Determine the (X, Y) coordinate at the center of the cell enclosing the given text.  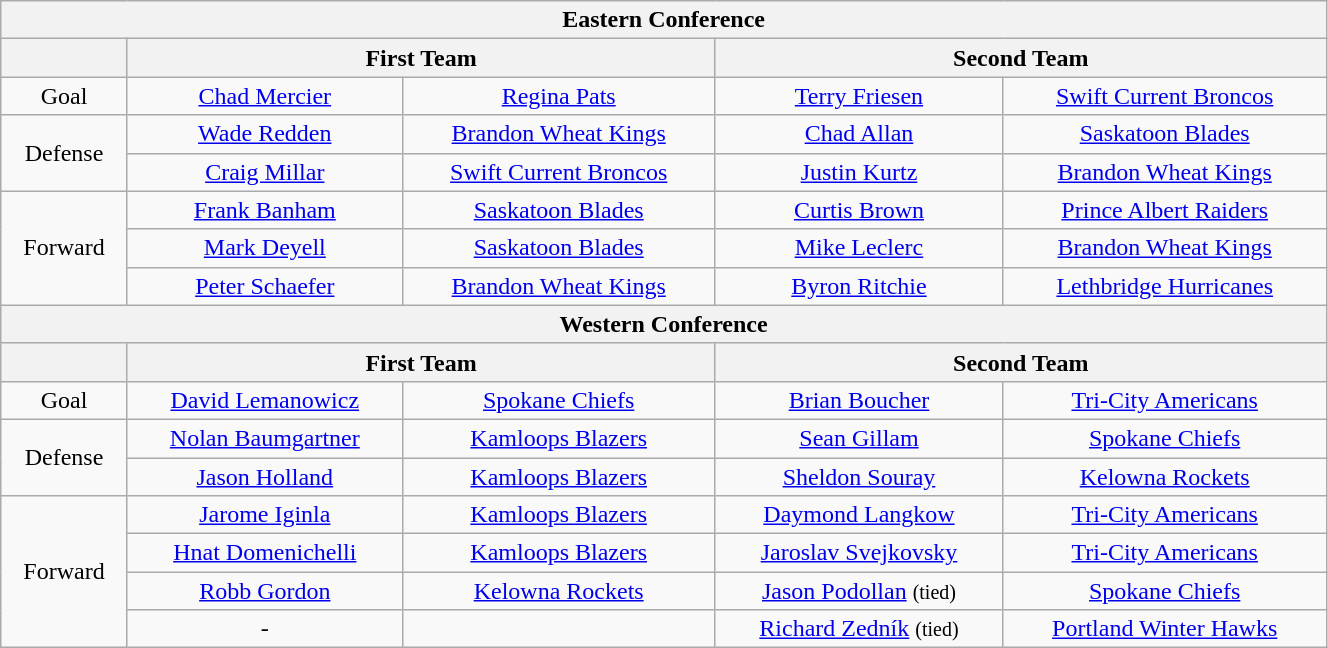
Chad Mercier (264, 96)
Craig Millar (264, 172)
Brian Boucher (859, 400)
Mike Leclerc (859, 248)
Sean Gillam (859, 438)
Jaroslav Svejkovsky (859, 553)
Jarome Iginla (264, 515)
Sheldon Souray (859, 477)
Hnat Domenichelli (264, 553)
Portland Winter Hawks (1165, 629)
Lethbridge Hurricanes (1165, 286)
Chad Allan (859, 134)
Mark Deyell (264, 248)
Daymond Langkow (859, 515)
Justin Kurtz (859, 172)
Prince Albert Raiders (1165, 210)
Terry Friesen (859, 96)
Curtis Brown (859, 210)
Jason Holland (264, 477)
David Lemanowicz (264, 400)
Jason Podollan (tied) (859, 591)
- (264, 629)
Byron Ritchie (859, 286)
Robb Gordon (264, 591)
Richard Zedník (tied) (859, 629)
Frank Banham (264, 210)
Nolan Baumgartner (264, 438)
Eastern Conference (664, 20)
Peter Schaefer (264, 286)
Regina Pats (558, 96)
Wade Redden (264, 134)
Western Conference (664, 324)
